Capture the cell that displays the provided text and extract its [x, y] central coordinate. 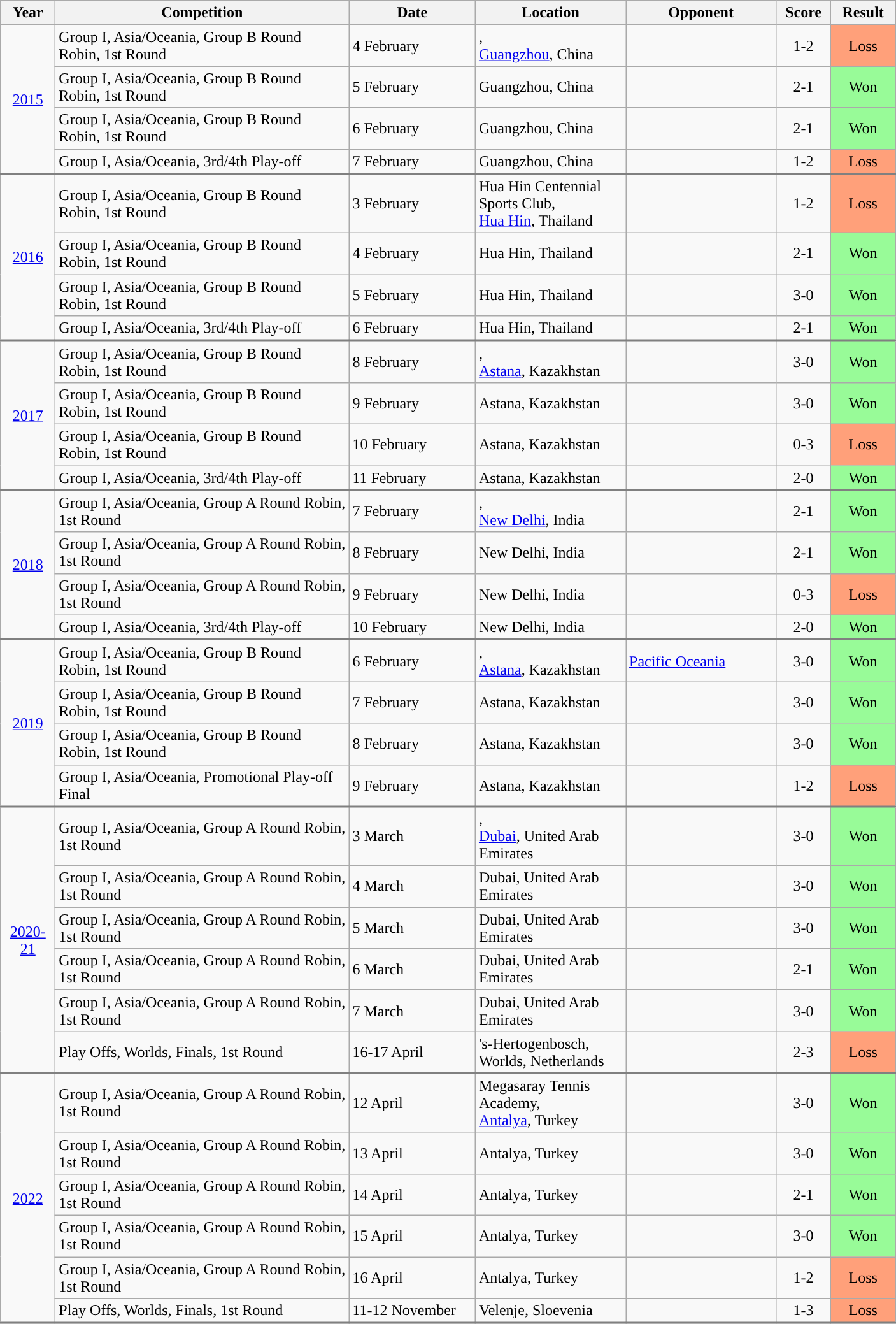
3 March [413, 836]
16-17 April [413, 1053]
Group I, Asia/Oceania, Promotional Play-off Final [203, 786]
5 March [413, 928]
Year [28, 13]
Hua Hin Centennial Sports Club, Hua Hin, Thailand [550, 204]
2018 [28, 565]
16 April [413, 1278]
2020-21 [28, 940]
, New Delhi, India [550, 511]
14 April [413, 1195]
Pacific Oceania [700, 661]
Date [413, 13]
Competition [203, 13]
11-12 November [413, 1311]
, Dubai, United Arab Emirates [550, 836]
13 April [413, 1153]
6 March [413, 970]
2022 [28, 1198]
Megasaray Tennis Academy, Antalya, Turkey [550, 1104]
Velenje, Sloevenia [550, 1311]
2015 [28, 99]
1-3 [804, 1311]
12 April [413, 1104]
15 April [413, 1236]
2016 [28, 257]
7 March [413, 1011]
, Guangzhou, China [550, 46]
Result [864, 13]
Opponent [700, 13]
2019 [28, 723]
's-Hertogenbosch, Worlds, Netherlands [550, 1053]
2017 [28, 415]
11 February [413, 478]
Score [804, 13]
2-3 [804, 1053]
Location [550, 13]
4 March [413, 887]
3 February [413, 204]
